Extract the [x, y] coordinate from the center of the cell holding the provided text.  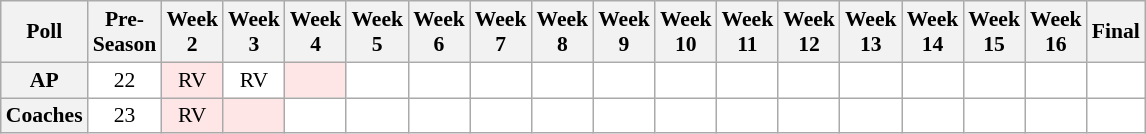
Final [1116, 32]
Week11 [748, 32]
Week3 [254, 32]
Week15 [994, 32]
Week12 [809, 32]
Week14 [933, 32]
AP [44, 80]
Pre-Season [125, 32]
Poll [44, 32]
Week9 [624, 32]
Week7 [501, 32]
Week13 [871, 32]
Week5 [377, 32]
Week6 [439, 32]
Week16 [1056, 32]
Week8 [562, 32]
23 [125, 116]
22 [125, 80]
Week4 [316, 32]
Week2 [192, 32]
Week10 [686, 32]
Coaches [44, 116]
